Scan for the cell matching the given text and deliver its [X, Y] coordinate at center. 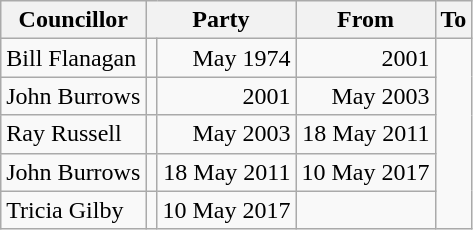
Councillor [74, 20]
May 1974 [226, 58]
Bill Flanagan [74, 58]
Ray Russell [74, 134]
To [454, 20]
From [366, 20]
Party [221, 20]
Tricia Gilby [74, 210]
